Scan for the cell matching the given text and deliver its (X, Y) coordinate at center. 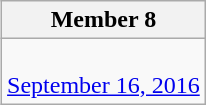
Member 8 (104, 20)
September 16, 2016 (104, 72)
